Find where the given text appears and provide that cell's center as (x, y) coordinate. 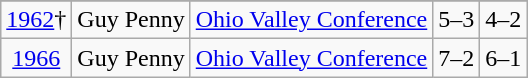
6–1 (504, 58)
1966 (36, 58)
7–2 (456, 58)
1962† (36, 20)
5–3 (456, 20)
4–2 (504, 20)
